Pinpoint the cell where the given text exists, returning its (x, y) midpoint coordinate. 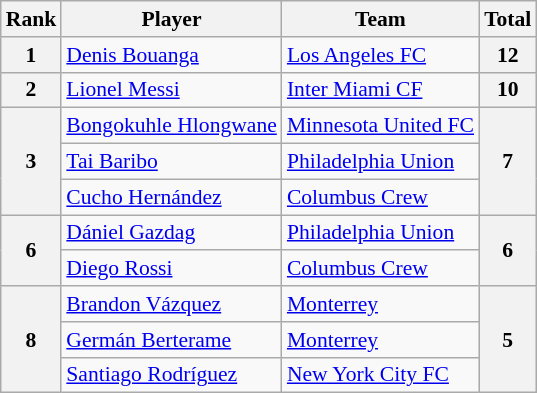
New York City FC (380, 375)
3 (32, 162)
Diego Rossi (172, 269)
Rank (32, 19)
1 (32, 55)
Los Angeles FC (380, 55)
Santiago Rodríguez (172, 375)
2 (32, 90)
5 (508, 340)
12 (508, 55)
Lionel Messi (172, 90)
Player (172, 19)
Team (380, 19)
7 (508, 162)
Inter Miami CF (380, 90)
Bongokuhle Hlongwane (172, 126)
Denis Bouanga (172, 55)
Dániel Gazdag (172, 233)
Minnesota United FC (380, 126)
Cucho Hernández (172, 197)
Germán Berterame (172, 340)
Brandon Vázquez (172, 304)
8 (32, 340)
Total (508, 19)
Tai Baribo (172, 162)
10 (508, 90)
